Identify which cell holds the provided text, then report its (X, Y) central coordinate. 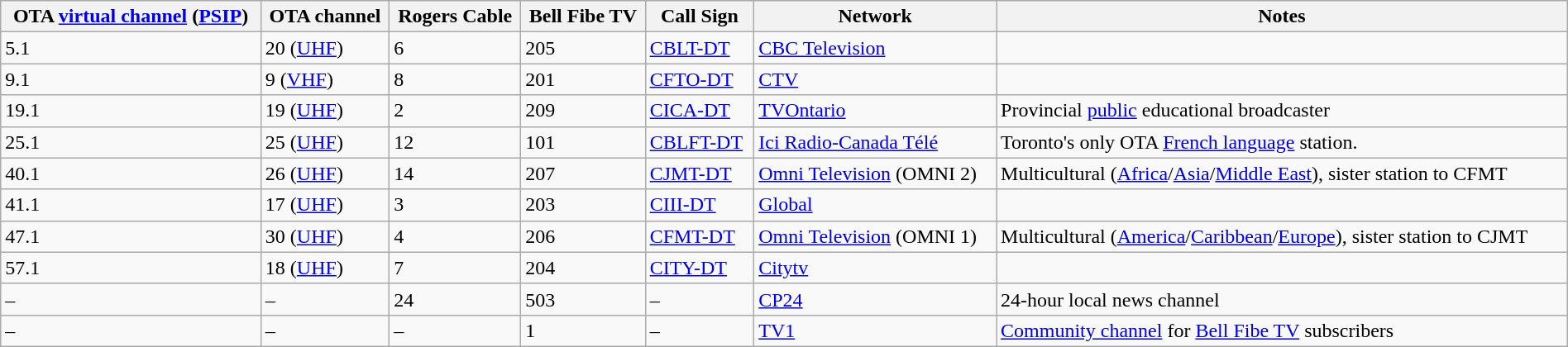
CICA-DT (700, 111)
207 (584, 173)
40.1 (131, 173)
CP24 (875, 299)
206 (584, 236)
OTA channel (325, 17)
Omni Television (OMNI 2) (875, 173)
41.1 (131, 205)
201 (584, 79)
24 (455, 299)
17 (UHF) (325, 205)
8 (455, 79)
Multicultural (America/Caribbean/Europe), sister station to CJMT (1282, 236)
9 (VHF) (325, 79)
CIII-DT (700, 205)
205 (584, 48)
57.1 (131, 268)
1 (584, 330)
12 (455, 142)
4 (455, 236)
Rogers Cable (455, 17)
CITY-DT (700, 268)
CBC Television (875, 48)
7 (455, 268)
Call Sign (700, 17)
14 (455, 173)
26 (UHF) (325, 173)
203 (584, 205)
CFMT-DT (700, 236)
30 (UHF) (325, 236)
209 (584, 111)
24-hour local news channel (1282, 299)
Ici Radio-Canada Télé (875, 142)
Bell Fibe TV (584, 17)
CJMT-DT (700, 173)
CTV (875, 79)
18 (UHF) (325, 268)
25 (UHF) (325, 142)
9.1 (131, 79)
Provincial public educational broadcaster (1282, 111)
204 (584, 268)
OTA virtual channel (PSIP) (131, 17)
101 (584, 142)
503 (584, 299)
6 (455, 48)
25.1 (131, 142)
Notes (1282, 17)
TVOntario (875, 111)
Citytv (875, 268)
Community channel for Bell Fibe TV subscribers (1282, 330)
Global (875, 205)
TV1 (875, 330)
Omni Television (OMNI 1) (875, 236)
Multicultural (Africa/Asia/Middle East), sister station to CFMT (1282, 173)
Toronto's only OTA French language station. (1282, 142)
3 (455, 205)
CBLT-DT (700, 48)
19.1 (131, 111)
47.1 (131, 236)
Network (875, 17)
CBLFT-DT (700, 142)
19 (UHF) (325, 111)
5.1 (131, 48)
20 (UHF) (325, 48)
CFTO-DT (700, 79)
2 (455, 111)
